Capture the cell that displays the provided text and extract its (x, y) central coordinate. 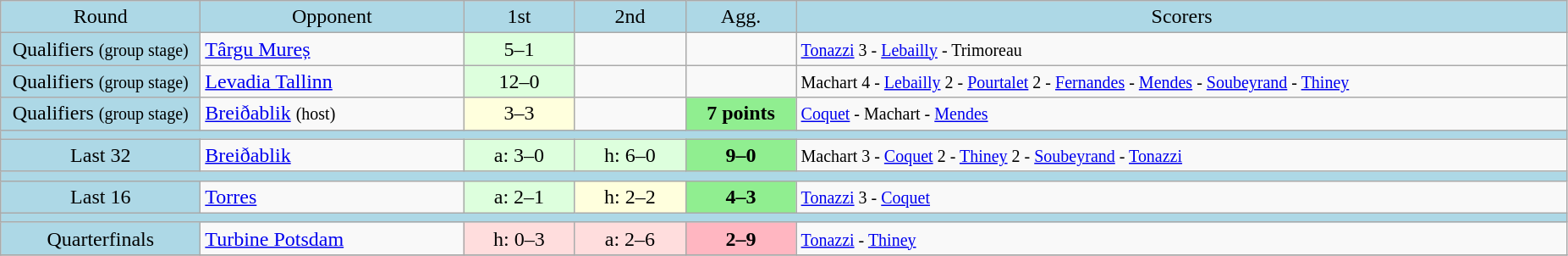
Machart 4 - Lebailly 2 - Pourtalet 2 - Fernandes - Mendes - Soubeyrand - Thiney (1181, 81)
Breiðablik (332, 155)
7 points (741, 114)
Last 32 (101, 155)
a: 2–1 (520, 197)
9–0 (741, 155)
h: 0–3 (520, 238)
Round (101, 17)
2–9 (741, 238)
Tonazzi 3 - Lebailly - Trimoreau (1181, 49)
Coquet - Machart - Mendes (1181, 114)
Breiðablik (host) (332, 114)
Scorers (1181, 17)
Turbine Potsdam (332, 238)
3–3 (520, 114)
4–3 (741, 197)
Quarterfinals (101, 238)
1st (520, 17)
Tonazzi - Thiney (1181, 238)
Târgu Mureș (332, 49)
h: 6–0 (630, 155)
h: 2–2 (630, 197)
5–1 (520, 49)
Agg. (741, 17)
2nd (630, 17)
a: 2–6 (630, 238)
Tonazzi 3 - Coquet (1181, 197)
Torres (332, 197)
Opponent (332, 17)
Last 16 (101, 197)
Machart 3 - Coquet 2 - Thiney 2 - Soubeyrand - Tonazzi (1181, 155)
12–0 (520, 81)
a: 3–0 (520, 155)
Levadia Tallinn (332, 81)
